Pinpoint the cell where the given text exists, returning its [X, Y] midpoint coordinate. 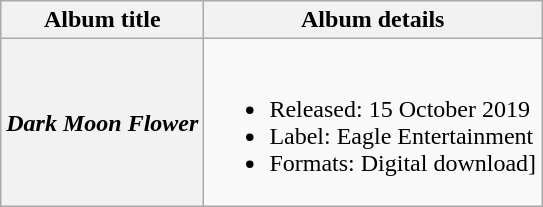
Dark Moon Flower [102, 122]
Album details [373, 20]
Released: 15 October 2019Label: Eagle EntertainmentFormats: Digital download] [373, 122]
Album title [102, 20]
